Scan for the cell matching the given text and deliver its [X, Y] coordinate at center. 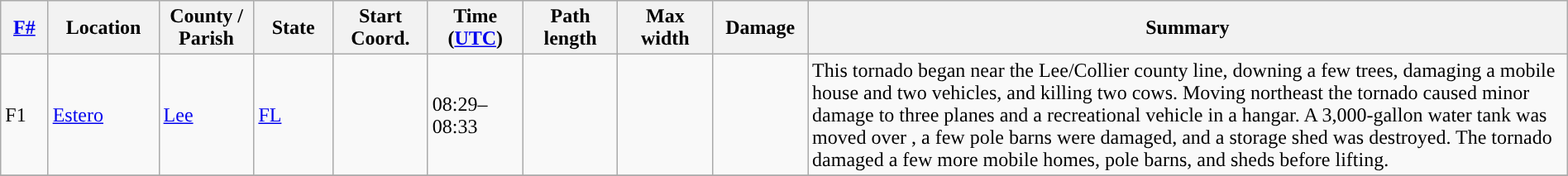
Summary [1188, 28]
Path length [571, 28]
F# [25, 28]
Location [103, 28]
Damage [761, 28]
Time (UTC) [475, 28]
08:29–08:33 [475, 115]
F1 [25, 115]
FL [294, 115]
State [294, 28]
Start Coord. [380, 28]
Lee [207, 115]
Estero [103, 115]
Max width [665, 28]
County / Parish [207, 28]
